Scan for the cell matching the given text and deliver its (X, Y) coordinate at center. 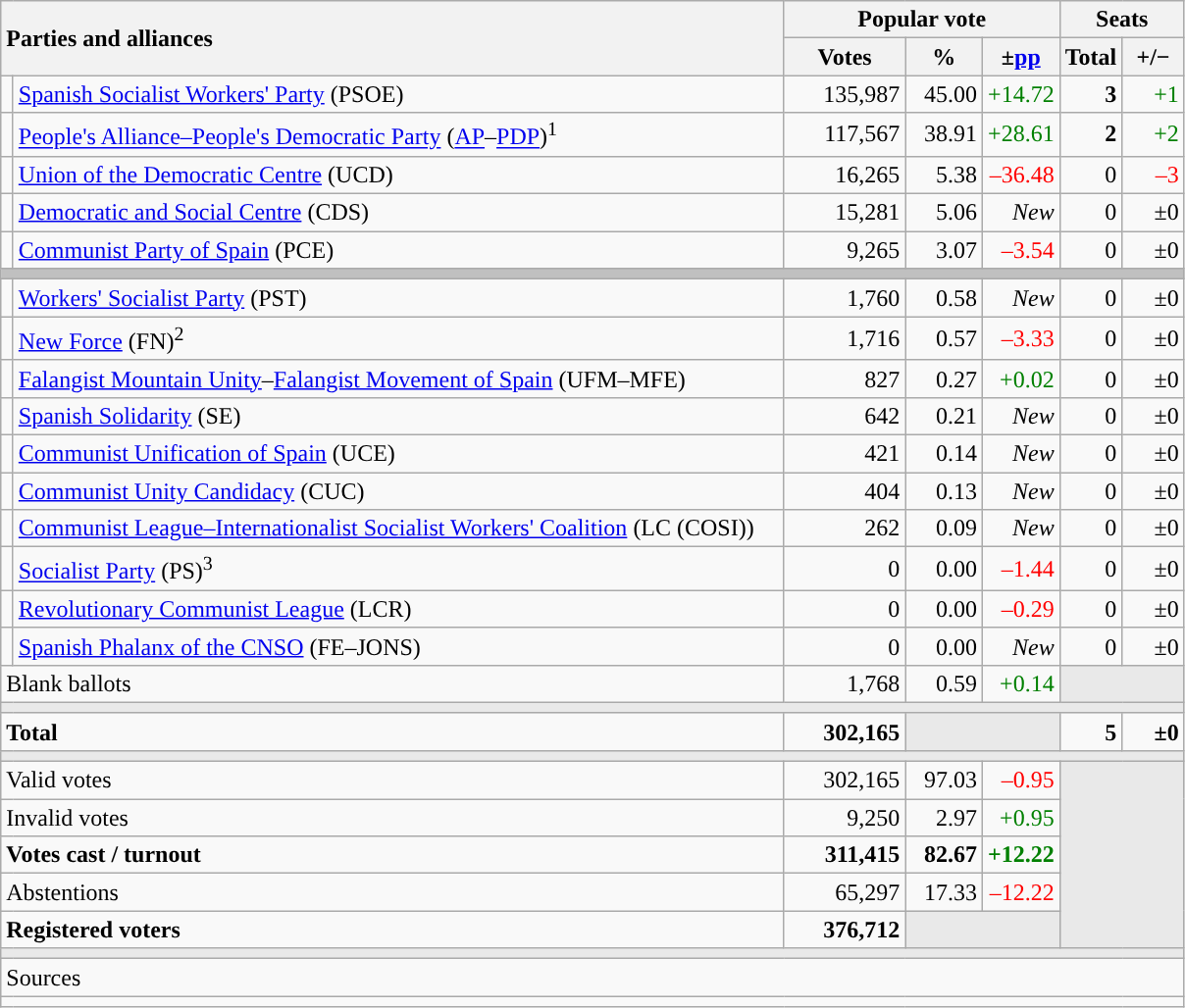
82.67 (944, 855)
People's Alliance–People's Democratic Party (AP–PDP)1 (398, 135)
+0.95 (1020, 818)
+1 (1154, 94)
117,567 (845, 135)
Valid votes (392, 781)
–0.95 (1020, 781)
5.38 (944, 175)
Workers' Socialist Party (PST) (398, 298)
1,760 (845, 298)
±pp (1020, 57)
Communist Party of Spain (PCE) (398, 250)
262 (845, 529)
38.91 (944, 135)
3.07 (944, 250)
Registered voters (392, 930)
1,768 (845, 683)
Spanish Phalanx of the CNSO (FE–JONS) (398, 646)
642 (845, 416)
Union of the Democratic Centre (UCD) (398, 175)
Communist League–Internationalist Socialist Workers' Coalition (LC (COSI)) (398, 529)
9,250 (845, 818)
311,415 (845, 855)
+28.61 (1020, 135)
0.59 (944, 683)
Popular vote (922, 20)
Invalid votes (392, 818)
376,712 (845, 930)
Democratic and Social Centre (CDS) (398, 213)
% (944, 57)
Blank ballots (392, 683)
Falangist Mountain Unity–Falangist Movement of Spain (UFM–MFE) (398, 378)
17.33 (944, 892)
–36.48 (1020, 175)
+12.22 (1020, 855)
5 (1091, 731)
3 (1091, 94)
16,265 (845, 175)
1,716 (845, 339)
2.97 (944, 818)
Sources (592, 978)
–1.44 (1020, 569)
New Force (FN)2 (398, 339)
9,265 (845, 250)
0.14 (944, 453)
+14.72 (1020, 94)
0.57 (944, 339)
5.06 (944, 213)
Communist Unification of Spain (UCE) (398, 453)
827 (845, 378)
Votes cast / turnout (392, 855)
135,987 (845, 94)
65,297 (845, 892)
+2 (1154, 135)
Communist Unity Candidacy (CUC) (398, 491)
45.00 (944, 94)
Socialist Party (PS)3 (398, 569)
97.03 (944, 781)
+0.02 (1020, 378)
–0.29 (1020, 609)
Spanish Socialist Workers' Party (PSOE) (398, 94)
0.09 (944, 529)
15,281 (845, 213)
404 (845, 491)
Abstentions (392, 892)
–3.54 (1020, 250)
Parties and alliances (392, 38)
–3.33 (1020, 339)
0.27 (944, 378)
Seats (1122, 20)
Spanish Solidarity (SE) (398, 416)
–3 (1154, 175)
0.13 (944, 491)
2 (1091, 135)
+/− (1154, 57)
421 (845, 453)
0.21 (944, 416)
Votes (845, 57)
0.58 (944, 298)
+0.14 (1020, 683)
–12.22 (1020, 892)
Revolutionary Communist League (LCR) (398, 609)
